Detect which cell encompasses the target text, then output its [x, y] center coordinate. 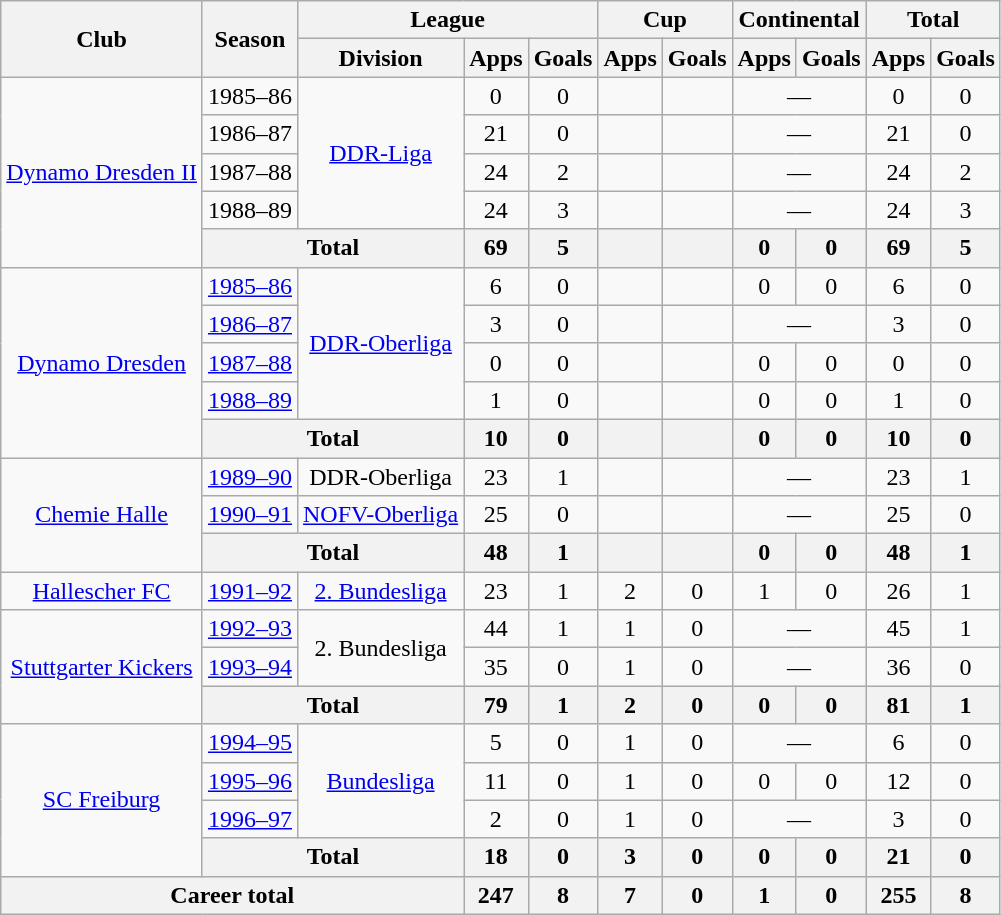
1994–95 [250, 743]
1989–90 [250, 477]
Dynamo Dresden II [102, 172]
1991–92 [250, 591]
255 [898, 895]
1992–93 [250, 629]
Dynamo Dresden [102, 362]
26 [898, 591]
SC Freiburg [102, 800]
45 [898, 629]
Hallescher FC [102, 591]
44 [496, 629]
Cup [665, 20]
18 [496, 857]
35 [496, 667]
League [447, 20]
Stuttgarter Kickers [102, 667]
1995–96 [250, 781]
1993–94 [250, 667]
1996–97 [250, 819]
NOFV-Oberliga [380, 515]
247 [496, 895]
Bundesliga [380, 781]
Season [250, 39]
79 [496, 705]
1990–91 [250, 515]
Division [380, 58]
Career total [232, 895]
11 [496, 781]
DDR-Liga [380, 153]
Continental [799, 20]
36 [898, 667]
Club [102, 39]
7 [630, 895]
Chemie Halle [102, 515]
12 [898, 781]
81 [898, 705]
